Scan for the cell matching the given text and deliver its (X, Y) coordinate at center. 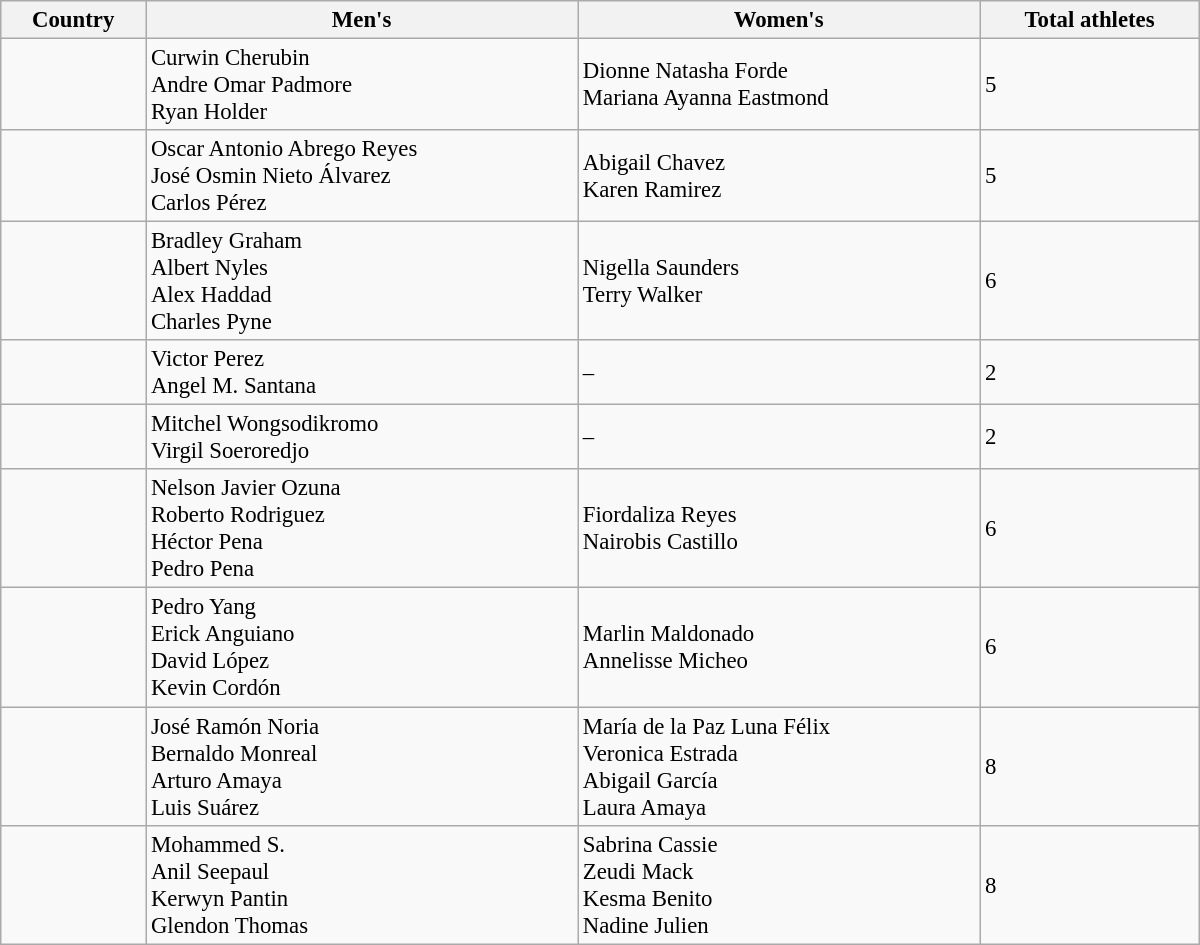
Curwin CherubinAndre Omar PadmoreRyan Holder (362, 85)
Nigella SaundersTerry Walker (779, 282)
Marlin MaldonadoAnnelisse Micheo (779, 648)
Nelson Javier OzunaRoberto RodriguezHéctor PenaPedro Pena (362, 530)
José Ramón NoriaBernaldo MonrealArturo AmayaLuis Suárez (362, 766)
Mitchel WongsodikromoVirgil Soeroredjo (362, 438)
Total athletes (1090, 20)
Country (74, 20)
Pedro YangErick AnguianoDavid LópezKevin Cordón (362, 648)
Sabrina CassieZeudi MackKesma BenitoNadine Julien (779, 884)
Men's (362, 20)
Bradley GrahamAlbert NylesAlex HaddadCharles Pyne (362, 282)
Victor PerezAngel M. Santana (362, 372)
María de la Paz Luna FélixVeronica EstradaAbigail GarcíaLaura Amaya (779, 766)
Women's (779, 20)
Dionne Natasha FordeMariana Ayanna Eastmond (779, 85)
Oscar Antonio Abrego ReyesJosé Osmin Nieto ÁlvarezCarlos Pérez (362, 176)
Mohammed S.Anil SeepaulKerwyn PantinGlendon Thomas (362, 884)
Abigail ChavezKaren Ramirez (779, 176)
Fiordaliza ReyesNairobis Castillo (779, 530)
